Determine the (X, Y) coordinate at the center of the cell enclosing the given text.  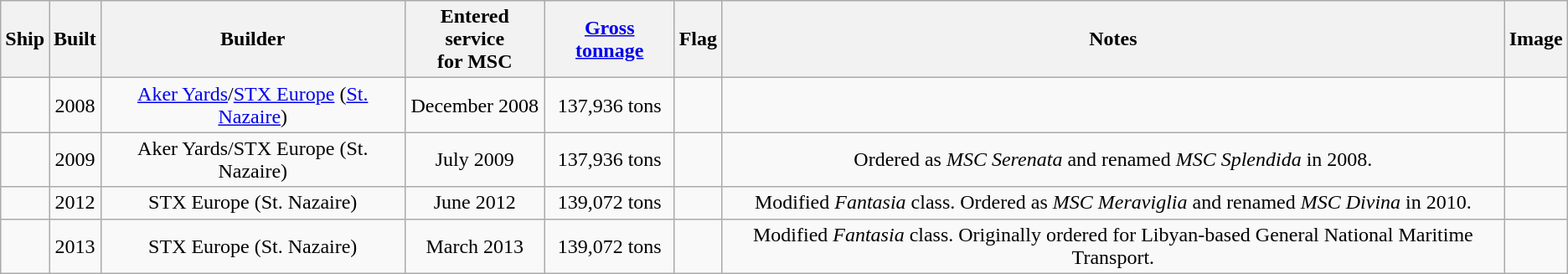
Builder (253, 39)
December 2008 (474, 106)
Flag (698, 39)
June 2012 (474, 203)
Ordered as MSC Serenata and renamed MSC Splendida in 2008. (1114, 159)
2013 (75, 246)
March 2013 (474, 246)
Modified Fantasia class. Ordered as MSC Meraviglia and renamed MSC Divina in 2010. (1114, 203)
Notes (1114, 39)
Gross tonnage (610, 39)
July 2009 (474, 159)
Built (75, 39)
2012 (75, 203)
Image (1536, 39)
Entered service for MSC (474, 39)
2008 (75, 106)
Modified Fantasia class. Originally ordered for Libyan-based General National Maritime Transport. (1114, 246)
Ship (25, 39)
2009 (75, 159)
